For the text-containing cell, return its midpoint in [X, Y] coordinate format. 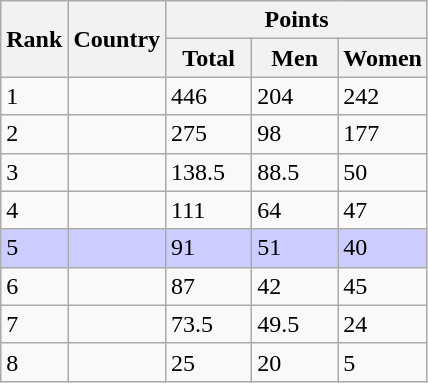
87 [209, 286]
Total [209, 58]
24 [383, 324]
49.5 [295, 324]
88.5 [295, 172]
Points [297, 20]
73.5 [209, 324]
7 [34, 324]
Rank [34, 39]
8 [34, 362]
47 [383, 210]
177 [383, 134]
64 [295, 210]
3 [34, 172]
91 [209, 248]
111 [209, 210]
51 [295, 248]
20 [295, 362]
40 [383, 248]
446 [209, 96]
42 [295, 286]
98 [295, 134]
50 [383, 172]
2 [34, 134]
Women [383, 58]
Men [295, 58]
1 [34, 96]
6 [34, 286]
25 [209, 362]
242 [383, 96]
138.5 [209, 172]
45 [383, 286]
4 [34, 210]
275 [209, 134]
204 [295, 96]
Country [117, 39]
